Detect which cell encompasses the target text, then output its [x, y] center coordinate. 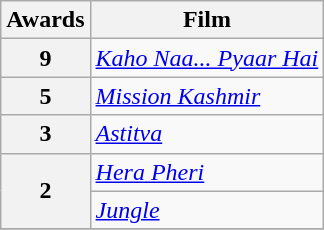
Awards [46, 20]
5 [46, 96]
3 [46, 134]
Astitva [207, 134]
Mission Kashmir [207, 96]
Kaho Naa... Pyaar Hai [207, 58]
Film [207, 20]
Jungle [207, 210]
Hera Pheri [207, 172]
2 [46, 191]
9 [46, 58]
